Identify which cell holds the provided text, then report its [x, y] central coordinate. 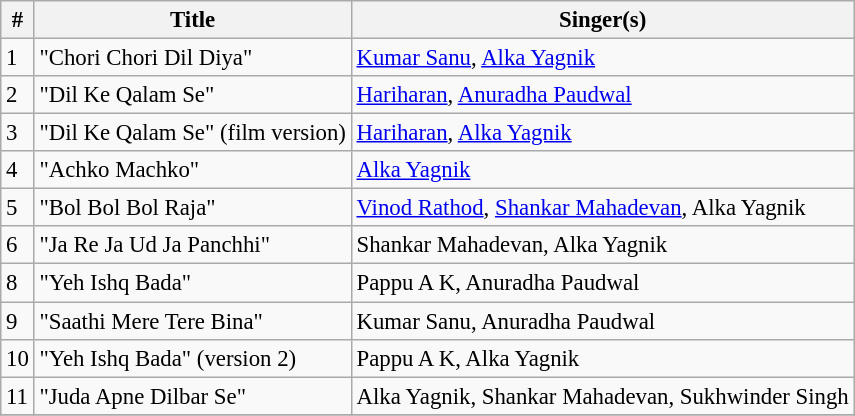
Title [192, 20]
"Yeh Ishq Bada" (version 2) [192, 358]
"Chori Chori Dil Diya" [192, 58]
Pappu A K, Anuradha Paudwal [602, 283]
5 [18, 208]
"Saathi Mere Tere Bina" [192, 321]
"Achko Machko" [192, 170]
8 [18, 283]
Hariharan, Alka Yagnik [602, 133]
"Juda Apne Dilbar Se" [192, 396]
Vinod Rathod, Shankar Mahadevan, Alka Yagnik [602, 208]
4 [18, 170]
Kumar Sanu, Anuradha Paudwal [602, 321]
Hariharan, Anuradha Paudwal [602, 95]
10 [18, 358]
"Ja Re Ja Ud Ja Panchhi" [192, 245]
9 [18, 321]
2 [18, 95]
1 [18, 58]
Singer(s) [602, 20]
Alka Yagnik, Shankar Mahadevan, Sukhwinder Singh [602, 396]
Alka Yagnik [602, 170]
"Bol Bol Bol Raja" [192, 208]
"Yeh Ishq Bada" [192, 283]
3 [18, 133]
"Dil Ke Qalam Se" (film version) [192, 133]
6 [18, 245]
11 [18, 396]
"Dil Ke Qalam Se" [192, 95]
Pappu A K, Alka Yagnik [602, 358]
Shankar Mahadevan, Alka Yagnik [602, 245]
Kumar Sanu, Alka Yagnik [602, 58]
# [18, 20]
